Scan for the cell matching the given text and deliver its [X, Y] coordinate at center. 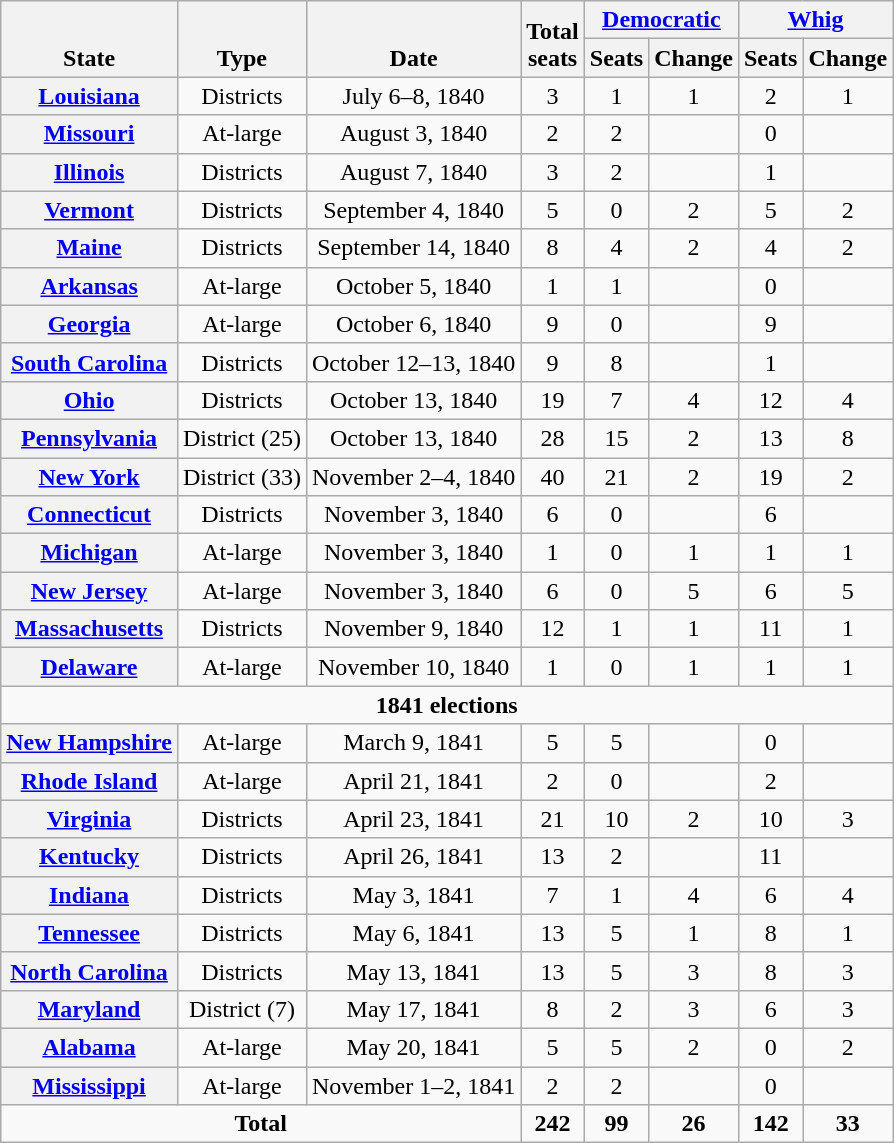
November 10, 1840 [413, 667]
May 17, 1841 [413, 1009]
November 9, 1840 [413, 629]
November 1–2, 1841 [413, 1085]
40 [553, 477]
October 5, 1840 [413, 286]
October 6, 1840 [413, 324]
142 [770, 1124]
April 23, 1841 [413, 819]
September 14, 1840 [413, 248]
State [90, 39]
Total [261, 1124]
Mississippi [90, 1085]
Indiana [90, 895]
New Hampshire [90, 743]
March 9, 1841 [413, 743]
Maine [90, 248]
242 [553, 1124]
Maryland [90, 1009]
September 4, 1840 [413, 210]
15 [616, 438]
Totalseats [553, 39]
Ohio [90, 400]
Pennsylvania [90, 438]
New York [90, 477]
District (7) [242, 1009]
Missouri [90, 134]
October 12–13, 1840 [413, 362]
Vermont [90, 210]
Whig [815, 20]
District (25) [242, 438]
Michigan [90, 553]
Virginia [90, 819]
August 7, 1840 [413, 172]
Illinois [90, 172]
May 13, 1841 [413, 971]
Alabama [90, 1047]
Date [413, 39]
Arkansas [90, 286]
1841 elections [447, 705]
99 [616, 1124]
Tennessee [90, 933]
Connecticut [90, 515]
New Jersey [90, 591]
Kentucky [90, 857]
Georgia [90, 324]
Democratic [661, 20]
November 2–4, 1840 [413, 477]
April 26, 1841 [413, 857]
Massachusetts [90, 629]
South Carolina [90, 362]
26 [694, 1124]
May 20, 1841 [413, 1047]
Louisiana [90, 96]
May 3, 1841 [413, 895]
Delaware [90, 667]
August 3, 1840 [413, 134]
Rhode Island [90, 781]
May 6, 1841 [413, 933]
North Carolina [90, 971]
28 [553, 438]
April 21, 1841 [413, 781]
July 6–8, 1840 [413, 96]
Type [242, 39]
33 [848, 1124]
District (33) [242, 477]
